Scan for the cell matching the given text and deliver its (x, y) coordinate at center. 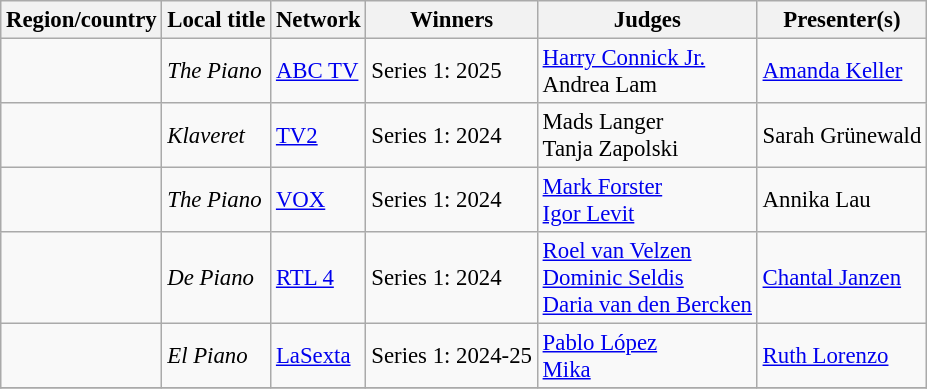
Network (318, 20)
Roel van VelzenDominic SeldisDaria van den Bercken (647, 278)
El Piano (216, 356)
ABC TV (318, 72)
Harry Connick Jr.Andrea Lam (647, 72)
Annika Lau (842, 200)
RTL 4 (318, 278)
Judges (647, 20)
De Piano (216, 278)
TV2 (318, 136)
Mads LangerTanja Zapolski (647, 136)
Pablo LópezMika (647, 356)
Sarah Grünewald (842, 136)
Presenter(s) (842, 20)
Mark ForsterIgor Levit (647, 200)
Local title (216, 20)
VOX (318, 200)
Series 1: 2024-25 (452, 356)
Series 1: 2025 (452, 72)
Amanda Keller (842, 72)
Chantal Janzen (842, 278)
Winners (452, 20)
Ruth Lorenzo (842, 356)
Region/country (82, 20)
Klaveret (216, 136)
LaSexta (318, 356)
